Scan for the cell matching the given text and deliver its (X, Y) coordinate at center. 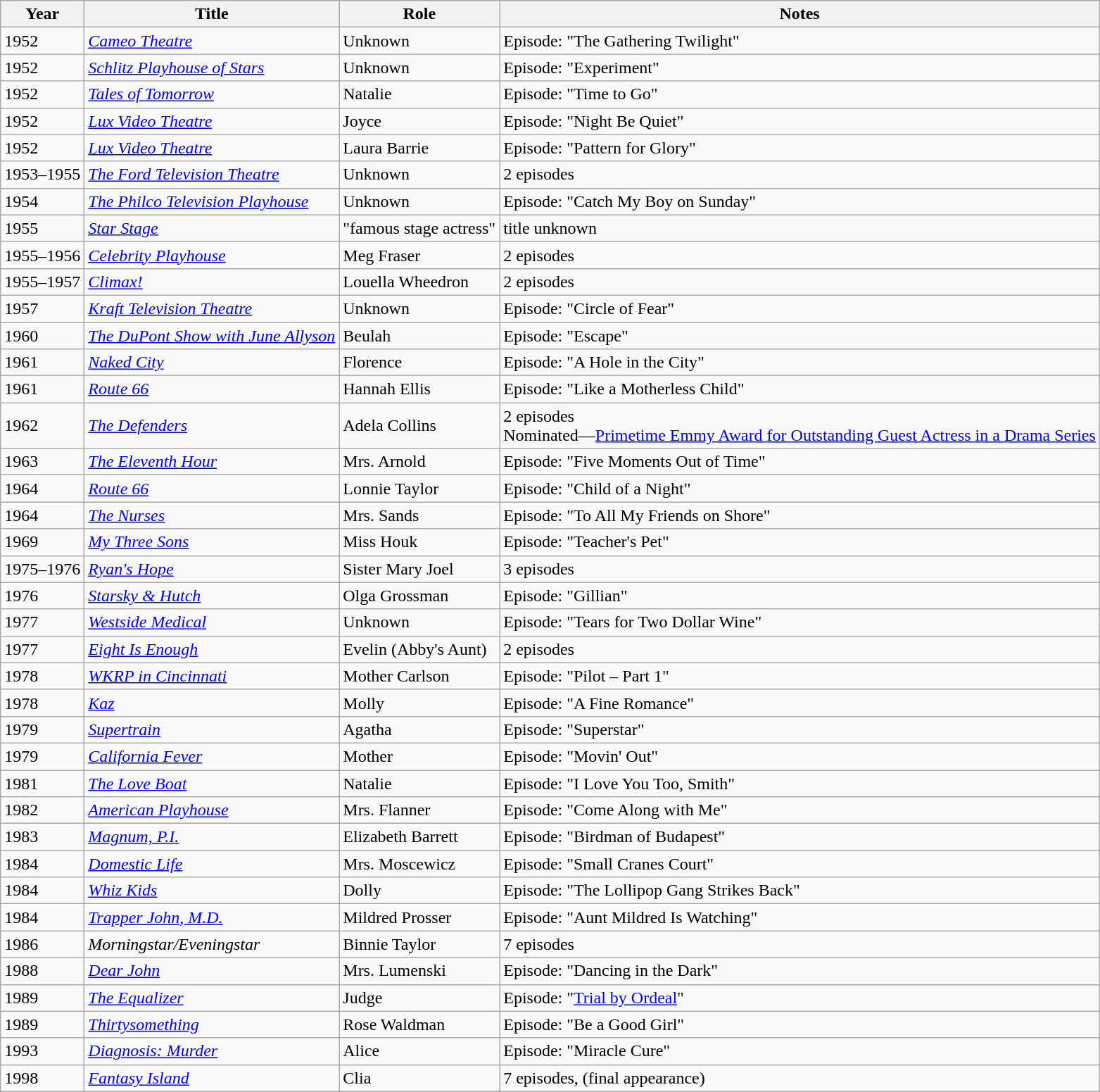
Episode: "Circle of Fear" (799, 308)
Louella Wheedron (419, 282)
Episode: "Pilot – Part 1" (799, 676)
1955 (42, 228)
7 episodes, (final appearance) (799, 1078)
Sister Mary Joel (419, 569)
Westside Medical (212, 622)
Episode: "The Lollipop Gang Strikes Back" (799, 891)
Role (419, 14)
Kaz (212, 703)
Notes (799, 14)
Episode: "I Love You Too, Smith" (799, 784)
Magnum, P.I. (212, 837)
The Philco Television Playhouse (212, 201)
Dear John (212, 971)
1981 (42, 784)
Episode: "Small Cranes Court" (799, 864)
Episode: "Trial by Ordeal" (799, 998)
Year (42, 14)
Episode: "Pattern for Glory" (799, 148)
The Defenders (212, 425)
Episode: "Be a Good Girl" (799, 1024)
Morningstar/Eveningstar (212, 944)
Episode: "Experiment" (799, 68)
1957 (42, 308)
1955–1957 (42, 282)
Star Stage (212, 228)
1954 (42, 201)
Mother (419, 756)
Celebrity Playhouse (212, 255)
1983 (42, 837)
1962 (42, 425)
1993 (42, 1051)
Tales of Tomorrow (212, 94)
Joyce (419, 121)
Episode: "Birdman of Budapest" (799, 837)
Episode: "Teacher's Pet" (799, 542)
Episode: "Five Moments Out of Time" (799, 462)
The Ford Television Theatre (212, 175)
Episode: "Movin' Out" (799, 756)
Hannah Ellis (419, 389)
Episode: "Aunt Mildred Is Watching" (799, 917)
American Playhouse (212, 810)
Episode: "The Gathering Twilight" (799, 41)
1988 (42, 971)
The Equalizer (212, 998)
Molly (419, 703)
3 episodes (799, 569)
My Three Sons (212, 542)
Ryan's Hope (212, 569)
Beulah (419, 336)
WKRP in Cincinnati (212, 676)
California Fever (212, 756)
Episode: "A Fine Romance" (799, 703)
Thirtysomething (212, 1024)
Meg Fraser (419, 255)
Episode: "Child of a Night" (799, 489)
Binnie Taylor (419, 944)
Episode: "Escape" (799, 336)
The Eleventh Hour (212, 462)
Laura Barrie (419, 148)
Kraft Television Theatre (212, 308)
title unknown (799, 228)
Episode: "Come Along with Me" (799, 810)
Episode: "A Hole in the City" (799, 363)
1963 (42, 462)
Episode: "Gillian" (799, 596)
1982 (42, 810)
The DuPont Show with June Allyson (212, 336)
1986 (42, 944)
Miss Houk (419, 542)
Alice (419, 1051)
Agatha (419, 729)
Starsky & Hutch (212, 596)
Fantasy Island (212, 1078)
Schlitz Playhouse of Stars (212, 68)
Domestic Life (212, 864)
1955–1956 (42, 255)
The Nurses (212, 515)
Judge (419, 998)
Rose Waldman (419, 1024)
Mrs. Sands (419, 515)
1998 (42, 1078)
Episode: "Miracle Cure" (799, 1051)
Florence (419, 363)
Mrs. Moscewicz (419, 864)
Olga Grossman (419, 596)
Trapper John, M.D. (212, 917)
1976 (42, 596)
Mrs. Flanner (419, 810)
Supertrain (212, 729)
1975–1976 (42, 569)
"famous stage actress" (419, 228)
Episode: "Dancing in the Dark" (799, 971)
Elizabeth Barrett (419, 837)
Mildred Prosser (419, 917)
Episode: "Tears for Two Dollar Wine" (799, 622)
Episode: "Catch My Boy on Sunday" (799, 201)
1953–1955 (42, 175)
Mrs. Arnold (419, 462)
Title (212, 14)
Diagnosis: Murder (212, 1051)
Episode: "Time to Go" (799, 94)
Cameo Theatre (212, 41)
Evelin (Abby's Aunt) (419, 649)
7 episodes (799, 944)
Climax! (212, 282)
Episode: "Superstar" (799, 729)
Episode: "To All My Friends on Shore" (799, 515)
Dolly (419, 891)
1969 (42, 542)
Lonnie Taylor (419, 489)
2 episodesNominated—Primetime Emmy Award for Outstanding Guest Actress in a Drama Series (799, 425)
Adela Collins (419, 425)
Mother Carlson (419, 676)
Naked City (212, 363)
Episode: "Like a Motherless Child" (799, 389)
The Love Boat (212, 784)
Clia (419, 1078)
Eight Is Enough (212, 649)
Mrs. Lumenski (419, 971)
1960 (42, 336)
Whiz Kids (212, 891)
Episode: "Night Be Quiet" (799, 121)
